Detect which cell encompasses the target text, then output its (X, Y) center coordinate. 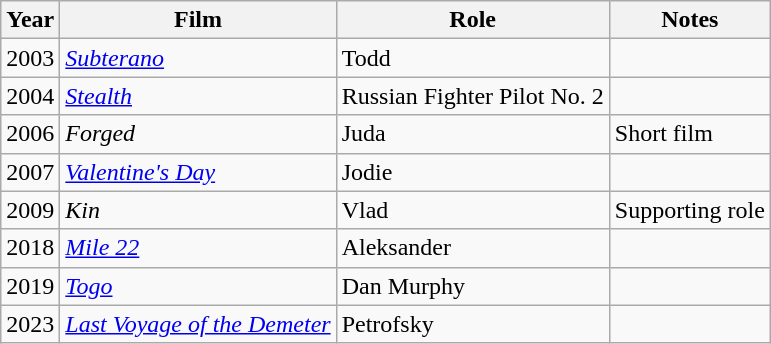
Valentine's Day (198, 172)
2006 (30, 134)
Short film (690, 134)
Film (198, 20)
Subterano (198, 58)
2009 (30, 210)
Forged (198, 134)
Kin (198, 210)
2019 (30, 286)
Notes (690, 20)
Togo (198, 286)
Dan Murphy (472, 286)
Petrofsky (472, 324)
Last Voyage of the Demeter (198, 324)
2003 (30, 58)
Mile 22 (198, 248)
Jodie (472, 172)
Russian Fighter Pilot No. 2 (472, 96)
Aleksander (472, 248)
Vlad (472, 210)
Year (30, 20)
Stealth (198, 96)
2023 (30, 324)
Supporting role (690, 210)
2007 (30, 172)
Juda (472, 134)
2004 (30, 96)
2018 (30, 248)
Todd (472, 58)
Role (472, 20)
